Capture the cell that displays the provided text and extract its (x, y) central coordinate. 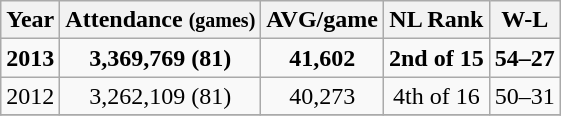
54–27 (524, 58)
2012 (30, 96)
AVG/game (322, 20)
2013 (30, 58)
40,273 (322, 96)
2nd of 15 (436, 58)
41,602 (322, 58)
3,262,109 (81) (160, 96)
50–31 (524, 96)
4th of 16 (436, 96)
Year (30, 20)
W-L (524, 20)
NL Rank (436, 20)
Attendance (games) (160, 20)
3,369,769 (81) (160, 58)
